Search for the cell housing the specified text and yield its (x, y) center coordinate. 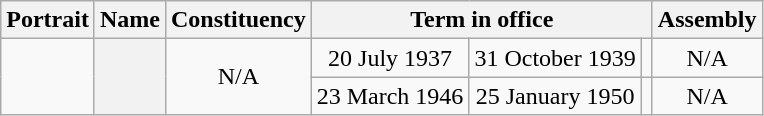
Constituency (238, 20)
Portrait (48, 20)
Term in office (482, 20)
23 March 1946 (390, 96)
Name (130, 20)
25 January 1950 (555, 96)
20 July 1937 (390, 58)
31 October 1939 (555, 58)
Assembly (707, 20)
